Determine the (X, Y) coordinate at the center of the cell enclosing the given text.  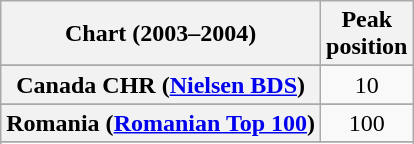
10 (367, 85)
Chart (2003–2004) (161, 34)
Peakposition (367, 34)
Canada CHR (Nielsen BDS) (161, 85)
Romania (Romanian Top 100) (161, 123)
100 (367, 123)
